Pinpoint the cell where the given text exists, returning its [X, Y] midpoint coordinate. 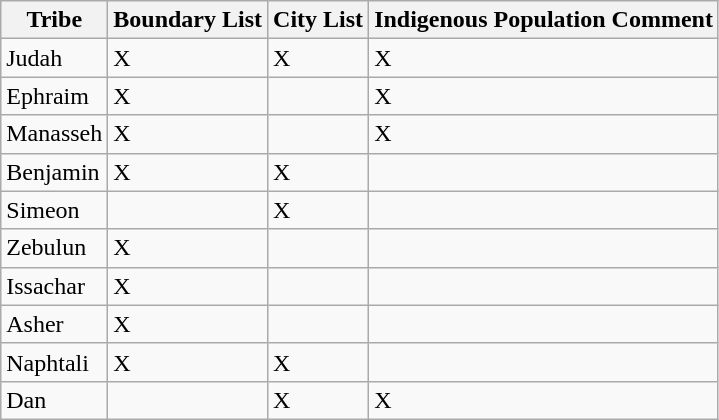
Simeon [54, 210]
Zebulun [54, 248]
Dan [54, 400]
Boundary List [188, 20]
Asher [54, 324]
Indigenous Population Comment [544, 20]
Naphtali [54, 362]
Ephraim [54, 96]
Tribe [54, 20]
Benjamin [54, 172]
Issachar [54, 286]
Manasseh [54, 134]
Judah [54, 58]
City List [318, 20]
